Pinpoint the cell where the given text exists, returning its [X, Y] midpoint coordinate. 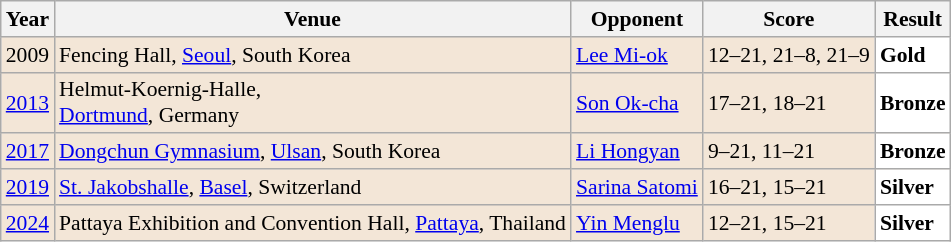
Son Ok-cha [637, 102]
Year [28, 19]
Venue [312, 19]
Sarina Satomi [637, 187]
Opponent [637, 19]
2024 [28, 223]
Lee Mi-ok [637, 55]
Helmut-Koernig-Halle,Dortmund, Germany [312, 102]
Score [789, 19]
2019 [28, 187]
St. Jakobshalle, Basel, Switzerland [312, 187]
2017 [28, 152]
17–21, 18–21 [789, 102]
12–21, 21–8, 21–9 [789, 55]
2009 [28, 55]
Gold [913, 55]
Dongchun Gymnasium, Ulsan, South Korea [312, 152]
Yin Menglu [637, 223]
2013 [28, 102]
12–21, 15–21 [789, 223]
Result [913, 19]
Pattaya Exhibition and Convention Hall, Pattaya, Thailand [312, 223]
Fencing Hall, Seoul, South Korea [312, 55]
Li Hongyan [637, 152]
16–21, 15–21 [789, 187]
9–21, 11–21 [789, 152]
